Detect which cell encompasses the target text, then output its (X, Y) center coordinate. 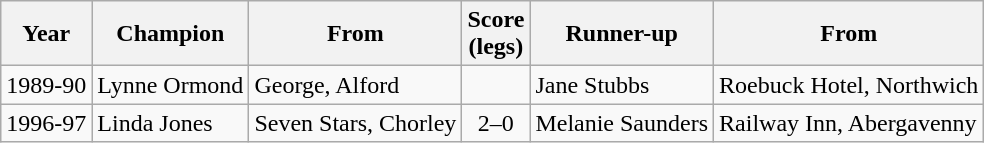
Linda Jones (170, 123)
Champion (170, 34)
1996-97 (46, 123)
Railway Inn, Abergavenny (849, 123)
Seven Stars, Chorley (356, 123)
Year (46, 34)
Melanie Saunders (622, 123)
Runner-up (622, 34)
Jane Stubbs (622, 85)
2–0 (496, 123)
Score(legs) (496, 34)
Roebuck Hotel, Northwich (849, 85)
1989-90 (46, 85)
Lynne Ormond (170, 85)
George, Alford (356, 85)
